Output the (x, y) coordinate of the center of the cell containing the given text.  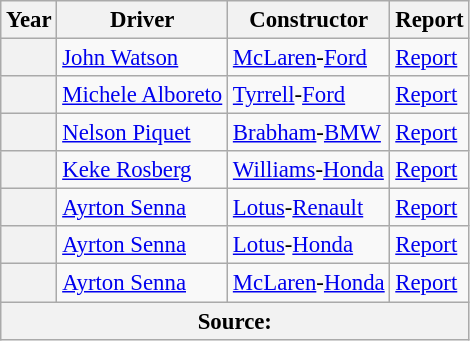
McLaren-Honda (309, 283)
Nelson Piquet (142, 133)
Michele Alboreto (142, 95)
McLaren-Ford (309, 58)
Lotus-Renault (309, 208)
Brabham-BMW (309, 133)
Williams-Honda (309, 170)
Keke Rosberg (142, 170)
Tyrrell-Ford (309, 95)
Constructor (309, 20)
John Watson (142, 58)
Source: (235, 321)
Year (29, 20)
Lotus-Honda (309, 245)
Driver (142, 20)
